Pinpoint the cell where the given text exists, returning its [X, Y] midpoint coordinate. 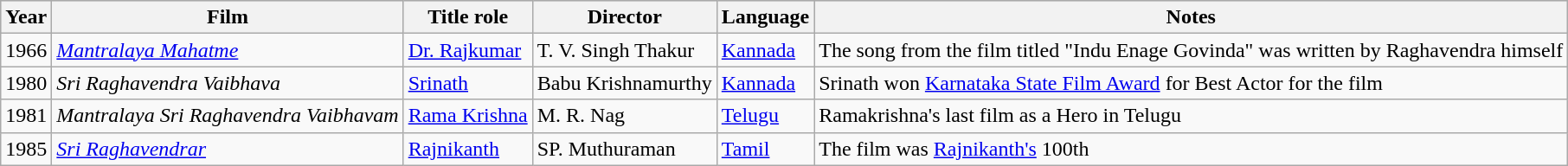
Director [625, 17]
Dr. Rajkumar [467, 50]
1985 [26, 149]
Ramakrishna's last film as a Hero in Telugu [1191, 116]
The film was Rajnikanth's 100th [1191, 149]
SP. Muthuraman [625, 149]
Mantralaya Sri Raghavendra Vaibhavam [228, 116]
1966 [26, 50]
Sri Raghavendra Vaibhava [228, 83]
Notes [1191, 17]
Sri Raghavendrar [228, 149]
Telugu [765, 116]
Film [228, 17]
Rama Krishna [467, 116]
Title role [467, 17]
Srinath won Karnataka State Film Award for Best Actor for the film [1191, 83]
M. R. Nag [625, 116]
1981 [26, 116]
Tamil [765, 149]
Srinath [467, 83]
Mantralaya Mahatme [228, 50]
1980 [26, 83]
T. V. Singh Thakur [625, 50]
Year [26, 17]
Babu Krishnamurthy [625, 83]
The song from the film titled "Indu Enage Govinda" was written by Raghavendra himself [1191, 50]
Rajnikanth [467, 149]
Language [765, 17]
